Extract the (x, y) coordinate from the center of the cell holding the provided text.  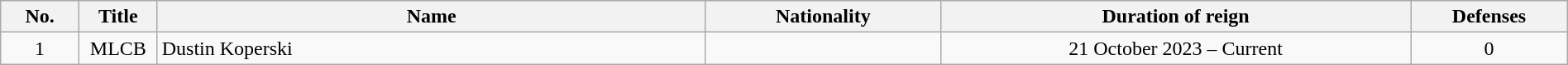
1 (40, 48)
0 (1489, 48)
Name (432, 17)
Duration of reign (1175, 17)
No. (40, 17)
MLCB (117, 48)
Dustin Koperski (432, 48)
Defenses (1489, 17)
21 October 2023 – Current (1175, 48)
Nationality (823, 17)
Title (117, 17)
